Locate the cell with the specified text and output its [X, Y] center coordinate. 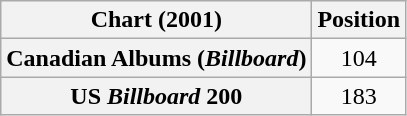
104 [359, 58]
Position [359, 20]
Chart (2001) [156, 20]
US Billboard 200 [156, 96]
183 [359, 96]
Canadian Albums (Billboard) [156, 58]
